Pinpoint the cell where the given text exists, returning its (X, Y) midpoint coordinate. 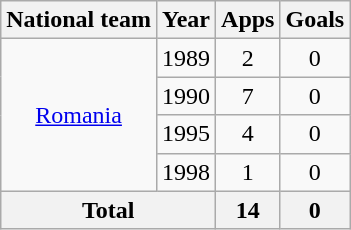
2 (248, 58)
Total (108, 210)
Romania (79, 115)
1989 (186, 58)
4 (248, 134)
Year (186, 20)
National team (79, 20)
1998 (186, 172)
7 (248, 96)
Apps (248, 20)
Goals (315, 20)
1990 (186, 96)
1 (248, 172)
1995 (186, 134)
14 (248, 210)
